Search for the cell housing the specified text and yield its [X, Y] center coordinate. 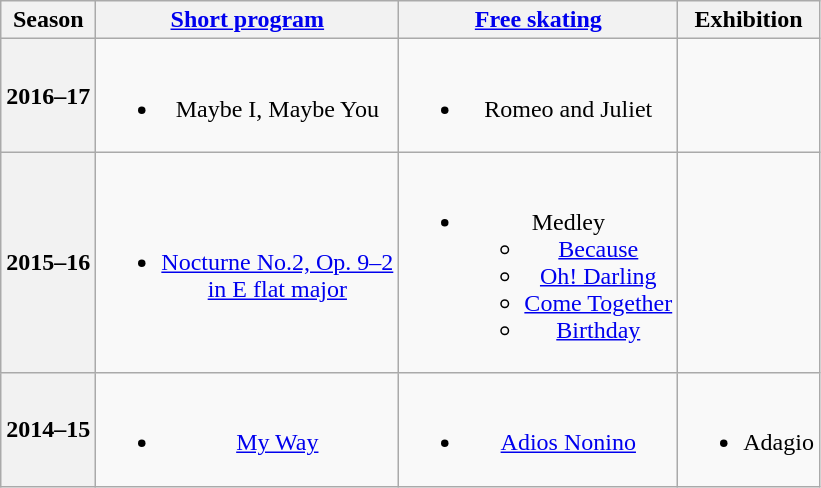
My Way [248, 430]
Adios Nonino [538, 430]
2016–17 [48, 96]
Season [48, 20]
2015–16 [48, 262]
Short program [248, 20]
Exhibition [749, 20]
Maybe I, Maybe You [248, 96]
Nocturne No.2, Op. 9–2 in E flat major [248, 262]
Adagio [749, 430]
Medley BecauseOh! DarlingCome TogetherBirthday [538, 262]
Romeo and Juliet [538, 96]
2014–15 [48, 430]
Free skating [538, 20]
